From the cell containing the given text, extract its center point as [X, Y] coordinate. 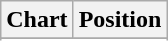
Chart [37, 20]
Position [120, 20]
